Locate the cell with the specified text and output its [x, y] center coordinate. 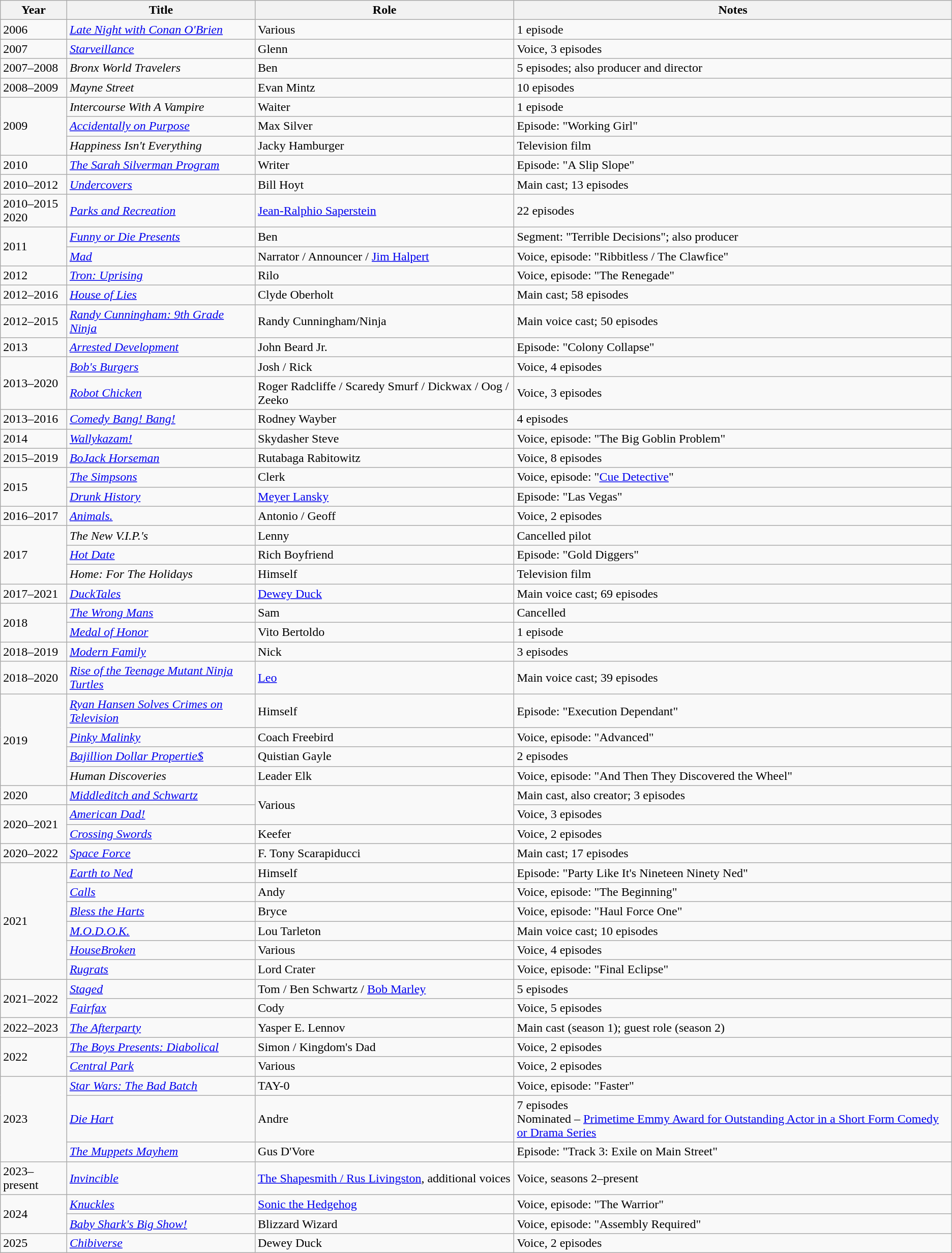
Voice, episode: "Advanced" [733, 737]
The Muppets Mayhem [161, 1152]
Hot Date [161, 555]
Cancelled pilot [733, 535]
Fairfax [161, 1008]
2020–2021 [34, 824]
Role [384, 10]
Main voice cast; 39 episodes [733, 678]
Bill Hoyt [384, 184]
Home: For The Holidays [161, 574]
Space Force [161, 853]
Rich Boyfriend [384, 555]
2021 [34, 921]
M.O.D.O.K. [161, 930]
Leo [384, 678]
2006 [34, 30]
Chibiverse [161, 1243]
Meyer Lansky [384, 497]
Nick [384, 652]
Modern Family [161, 652]
Arrested Development [161, 347]
Sonic the Hedgehog [384, 1204]
Bajillion Dollar Propertie$ [161, 756]
Cancelled [733, 613]
Waiter [384, 107]
Mad [161, 256]
Voice, episode: "Cue Detective" [733, 477]
5 episodes [733, 989]
Drunk History [161, 497]
2018–2019 [34, 652]
Rise of the Teenage Mutant Ninja Turtles [161, 678]
Voice, episode: "Haul Force One" [733, 911]
Rilo [384, 276]
The New V.I.P.'s [161, 535]
Funny or Die Presents [161, 237]
2021–2022 [34, 999]
Evan Mintz [384, 88]
2007–2008 [34, 68]
Quistian Gayle [384, 756]
Gus D'Vore [384, 1152]
Clyde Oberholt [384, 295]
Coach Freebird [384, 737]
Lou Tarleton [384, 930]
Calls [161, 892]
Staged [161, 989]
Robot Chicken [161, 393]
Andy [384, 892]
Main cast, also creator; 3 episodes [733, 795]
2023 [34, 1119]
Skydasher Steve [384, 439]
Bryce [384, 911]
Baby Shark's Big Show! [161, 1223]
Main voice cast; 50 episodes [733, 322]
Josh / Rick [384, 367]
Max Silver [384, 126]
Episode: "Working Girl" [733, 126]
Voice, episode: "Faster" [733, 1086]
Mayne Street [161, 88]
10 episodes [733, 88]
Leader Elk [384, 776]
Notes [733, 10]
John Beard Jr. [384, 347]
Voice, episode: "Final Eclipse" [733, 970]
Voice, 5 episodes [733, 1008]
Roger Radcliffe / Scaredy Smurf / Dickwax / Oog / Zeeko [384, 393]
American Dad! [161, 814]
Middleditch and Schwartz [161, 795]
Lord Crater [384, 970]
Jean-Ralphio Saperstein [384, 211]
2013–2020 [34, 384]
The Afterparty [161, 1028]
Die Hart [161, 1119]
Title [161, 10]
22 episodes [733, 211]
Simon / Kingdom's Dad [384, 1047]
The Wrong Mans [161, 613]
Voice, episode: "The Renegade" [733, 276]
Voice, seasons 2–present [733, 1178]
2023–present [34, 1178]
Medal of Honor [161, 632]
2024 [34, 1214]
2020–2022 [34, 853]
Cody [384, 1008]
Rodney Wayber [384, 419]
Main voice cast; 10 episodes [733, 930]
Voice, episode: "The Big Goblin Problem" [733, 439]
Sam [384, 613]
Voice, episode: "And Then They Discovered the Wheel" [733, 776]
House of Lies [161, 295]
Knuckles [161, 1204]
4 episodes [733, 419]
Ryan Hansen Solves Crimes on Television [161, 711]
Comedy Bang! Bang! [161, 419]
Rugrats [161, 970]
2025 [34, 1243]
Narrator / Announcer / Jim Halpert [384, 256]
Episode: "Execution Dependant" [733, 711]
Wallykazam! [161, 439]
Yasper E. Lennov [384, 1028]
2010 [34, 165]
Undercovers [161, 184]
Tron: Uprising [161, 276]
2019 [34, 740]
2013 [34, 347]
2011 [34, 246]
Keefer [384, 834]
Glenn [384, 49]
Central Park [161, 1066]
Jacky Hamburger [384, 145]
2018–2020 [34, 678]
Star Wars: The Bad Batch [161, 1086]
Main cast; 13 episodes [733, 184]
Lenny [384, 535]
Episode: "Party Like It's Nineteen Ninety Ned" [733, 872]
HouseBroken [161, 950]
Year [34, 10]
Crossing Swords [161, 834]
Voice, episode: "Assembly Required" [733, 1223]
Human Discoveries [161, 776]
Randy Cunningham/Ninja [384, 322]
Voice, episode: "The Warrior" [733, 1204]
Clerk [384, 477]
2013–2016 [34, 419]
Bob's Burgers [161, 367]
2 episodes [733, 756]
2012–2015 [34, 322]
Episode: "A Slip Slope" [733, 165]
2015–2019 [34, 458]
Late Night with Conan O'Brien [161, 30]
3 episodes [733, 652]
Animals. [161, 516]
2015 [34, 487]
Writer [384, 165]
Episode: "Gold Diggers" [733, 555]
TAY-0 [384, 1086]
Vito Bertoldo [384, 632]
Episode: "Las Vegas" [733, 497]
2017–2021 [34, 594]
2010–20152020 [34, 211]
Segment: "Terrible Decisions"; also producer [733, 237]
2012–2016 [34, 295]
2010–2012 [34, 184]
Episode: "Track 3: Exile on Main Street" [733, 1152]
DuckTales [161, 594]
Tom / Ben Schwartz / Bob Marley [384, 989]
Episode: "Colony Collapse" [733, 347]
The Shapesmith / Rus Livingston, additional voices [384, 1178]
2022–2023 [34, 1028]
2022 [34, 1057]
Randy Cunningham: 9th Grade Ninja [161, 322]
Invincible [161, 1178]
2018 [34, 623]
Antonio / Geoff [384, 516]
5 episodes; also producer and director [733, 68]
The Boys Presents: Diabolical [161, 1047]
The Simpsons [161, 477]
2016–2017 [34, 516]
2014 [34, 439]
Intercourse With A Vampire [161, 107]
Bronx World Travelers [161, 68]
Main voice cast; 69 episodes [733, 594]
Bless the Harts [161, 911]
BoJack Horseman [161, 458]
Main cast; 17 episodes [733, 853]
Main cast (season 1); guest role (season 2) [733, 1028]
7 episodesNominated – Primetime Emmy Award for Outstanding Actor in a Short Form Comedy or Drama Series [733, 1119]
Accidentally on Purpose [161, 126]
Earth to Ned [161, 872]
Main cast; 58 episodes [733, 295]
Pinky Malinky [161, 737]
Andre [384, 1119]
Parks and Recreation [161, 211]
2009 [34, 126]
Rutabaga Rabitowitz [384, 458]
Starveillance [161, 49]
The Sarah Silverman Program [161, 165]
Voice, episode: "The Beginning" [733, 892]
Happiness Isn't Everything [161, 145]
Blizzard Wizard [384, 1223]
F. Tony Scarapiducci [384, 853]
Voice, 8 episodes [733, 458]
2007 [34, 49]
Voice, episode: "Ribbitless / The Clawfice" [733, 256]
2017 [34, 555]
2020 [34, 795]
2008–2009 [34, 88]
2012 [34, 276]
